For the text-containing cell, return its midpoint in (x, y) coordinate format. 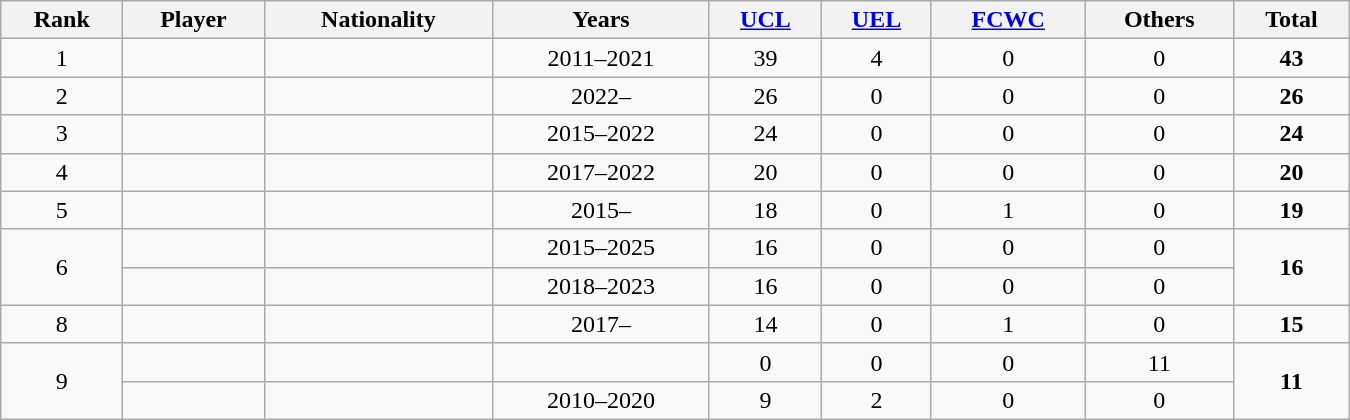
Nationality (378, 20)
Rank (62, 20)
6 (62, 267)
2011–2021 (602, 58)
3 (62, 134)
Player (194, 20)
Others (1160, 20)
5 (62, 210)
2010–2020 (602, 400)
43 (1292, 58)
19 (1292, 210)
2022– (602, 96)
UEL (877, 20)
2017–2022 (602, 172)
Years (602, 20)
2018–2023 (602, 286)
2017– (602, 324)
2015–2022 (602, 134)
UCL (765, 20)
18 (765, 210)
FCWC (1008, 20)
Total (1292, 20)
8 (62, 324)
14 (765, 324)
2015–2025 (602, 248)
2015– (602, 210)
39 (765, 58)
15 (1292, 324)
